Provide the (X, Y) coordinate of the cell's center where the given text is located.  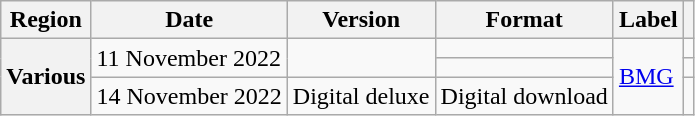
14 November 2022 (189, 96)
Version (361, 20)
Region (46, 20)
Format (524, 20)
BMG (648, 77)
Date (189, 20)
Digital download (524, 96)
Label (648, 20)
Various (46, 77)
Digital deluxe (361, 96)
11 November 2022 (189, 58)
